Provide the [X, Y] coordinate of the cell's center where the given text is located.  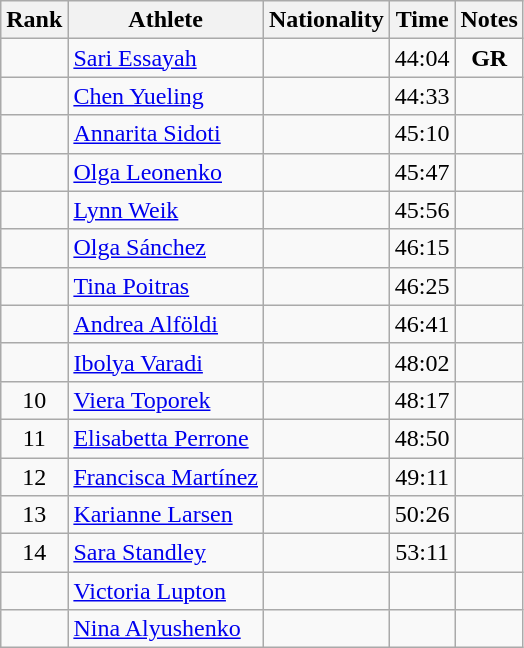
Andrea Alföldi [166, 324]
48:02 [422, 362]
44:04 [422, 58]
Karianne Larsen [166, 515]
Annarita Sidoti [166, 134]
48:50 [422, 438]
Tina Poitras [166, 286]
45:47 [422, 172]
53:11 [422, 553]
14 [34, 553]
Ibolya Varadi [166, 362]
45:56 [422, 210]
11 [34, 438]
12 [34, 477]
GR [489, 58]
Sara Standley [166, 553]
10 [34, 400]
Elisabetta Perrone [166, 438]
Olga Sánchez [166, 248]
13 [34, 515]
Notes [489, 20]
45:10 [422, 134]
Viera Toporek [166, 400]
Victoria Lupton [166, 591]
44:33 [422, 96]
Olga Leonenko [166, 172]
Nationality [327, 20]
Rank [34, 20]
49:11 [422, 477]
50:26 [422, 515]
Chen Yueling [166, 96]
Sari Essayah [166, 58]
Nina Alyushenko [166, 629]
46:25 [422, 286]
46:41 [422, 324]
46:15 [422, 248]
48:17 [422, 400]
Lynn Weik [166, 210]
Francisca Martínez [166, 477]
Time [422, 20]
Athlete [166, 20]
